Output the (x, y) coordinate of the center of the cell containing the given text.  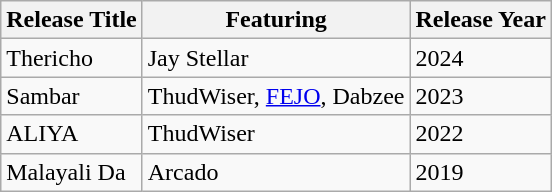
Malayali Da (72, 172)
Arcado (276, 172)
Release Year (480, 20)
Sambar (72, 96)
ALIYA (72, 134)
Release Title (72, 20)
Thericho (72, 58)
2019 (480, 172)
2022 (480, 134)
Jay Stellar (276, 58)
ThudWiser (276, 134)
ThudWiser, FEJO, Dabzee (276, 96)
2024 (480, 58)
Featuring (276, 20)
2023 (480, 96)
